Detect which cell encompasses the target text, then output its [X, Y] center coordinate. 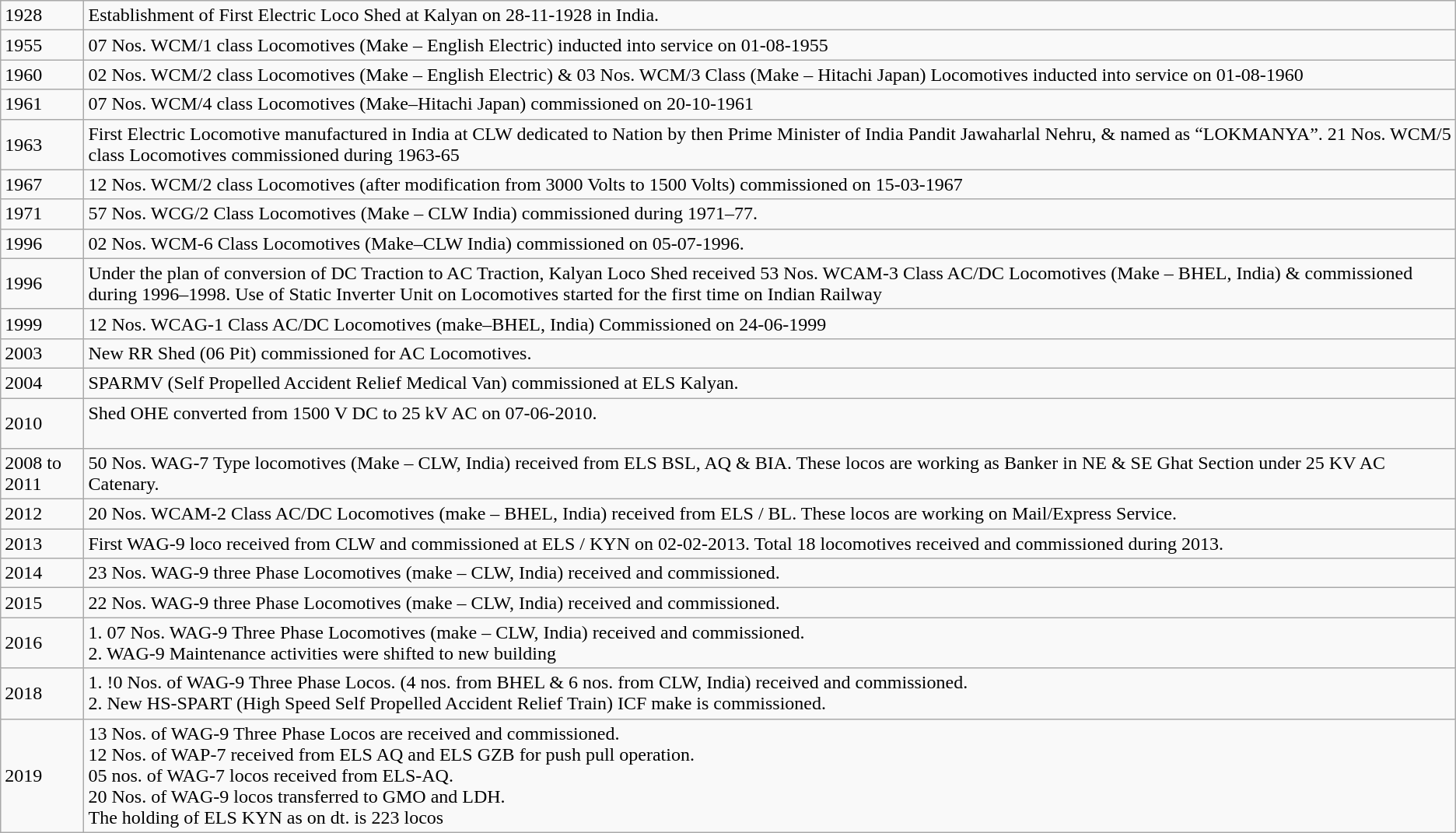
2019 [42, 775]
2010 [42, 423]
02 Nos. WCM-6 Class Locomotives (Make–CLW India) commissioned on 05-07-1996. [770, 243]
New RR Shed (06 Pit) commissioned for AC Locomotives. [770, 353]
2013 [42, 544]
2004 [42, 383]
2018 [42, 694]
12 Nos. WCM/2 class Locomotives (after modification from 3000 Volts to 1500 Volts) commissioned on 15-03-1967 [770, 184]
23 Nos. WAG-9 three Phase Locomotives (make – CLW, India) received and commissioned. [770, 573]
2014 [42, 573]
1955 [42, 45]
1999 [42, 324]
2016 [42, 642]
12 Nos. WCAG-1 Class AC/DC Locomotives (make–BHEL, India) Commissioned on 24-06-1999 [770, 324]
1967 [42, 184]
2015 [42, 603]
Shed OHE converted from 1500 V DC to 25 kV AC on 07-06-2010. [770, 423]
1963 [42, 145]
2012 [42, 514]
1961 [42, 104]
1. 07 Nos. WAG-9 Three Phase Locomotives (make – CLW, India) received and commissioned.2. WAG-9 Maintenance activities were shifted to new building [770, 642]
1971 [42, 214]
22 Nos. WAG-9 three Phase Locomotives (make – CLW, India) received and commissioned. [770, 603]
1928 [42, 16]
2008 to 2011 [42, 474]
2003 [42, 353]
1960 [42, 75]
SPARMV (Self Propelled Accident Relief Medical Van) commissioned at ELS Kalyan. [770, 383]
07 Nos. WCM/1 class Locomotives (Make – English Electric) inducted into service on 01-08-1955 [770, 45]
20 Nos. WCAM-2 Class AC/DC Locomotives (make – BHEL, India) received from ELS / BL. These locos are working on Mail/Express Service. [770, 514]
First WAG-9 loco received from CLW and commissioned at ELS / KYN on 02-02-2013. Total 18 locomotives received and commissioned during 2013. [770, 544]
57 Nos. WCG/2 Class Locomotives (Make – CLW India) commissioned during 1971–77. [770, 214]
07 Nos. WCM/4 class Locomotives (Make–Hitachi Japan) commissioned on 20-10-1961 [770, 104]
Establishment of First Electric Loco Shed at Kalyan on 28-11-1928 in India. [770, 16]
